Extract the (x, y) coordinate from the center of the cell holding the provided text.  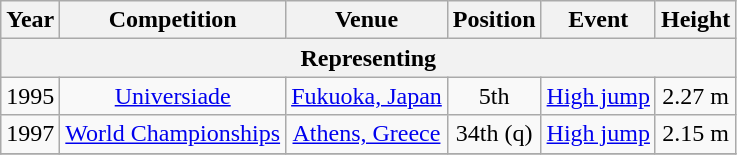
Venue (367, 20)
Representing (368, 58)
1995 (30, 96)
Universiade (173, 96)
Year (30, 20)
5th (494, 96)
2.27 m (695, 96)
Position (494, 20)
2.15 m (695, 134)
World Championships (173, 134)
1997 (30, 134)
Event (598, 20)
Competition (173, 20)
Height (695, 20)
Athens, Greece (367, 134)
Fukuoka, Japan (367, 96)
34th (q) (494, 134)
